Identify which cell holds the provided text, then report its [x, y] central coordinate. 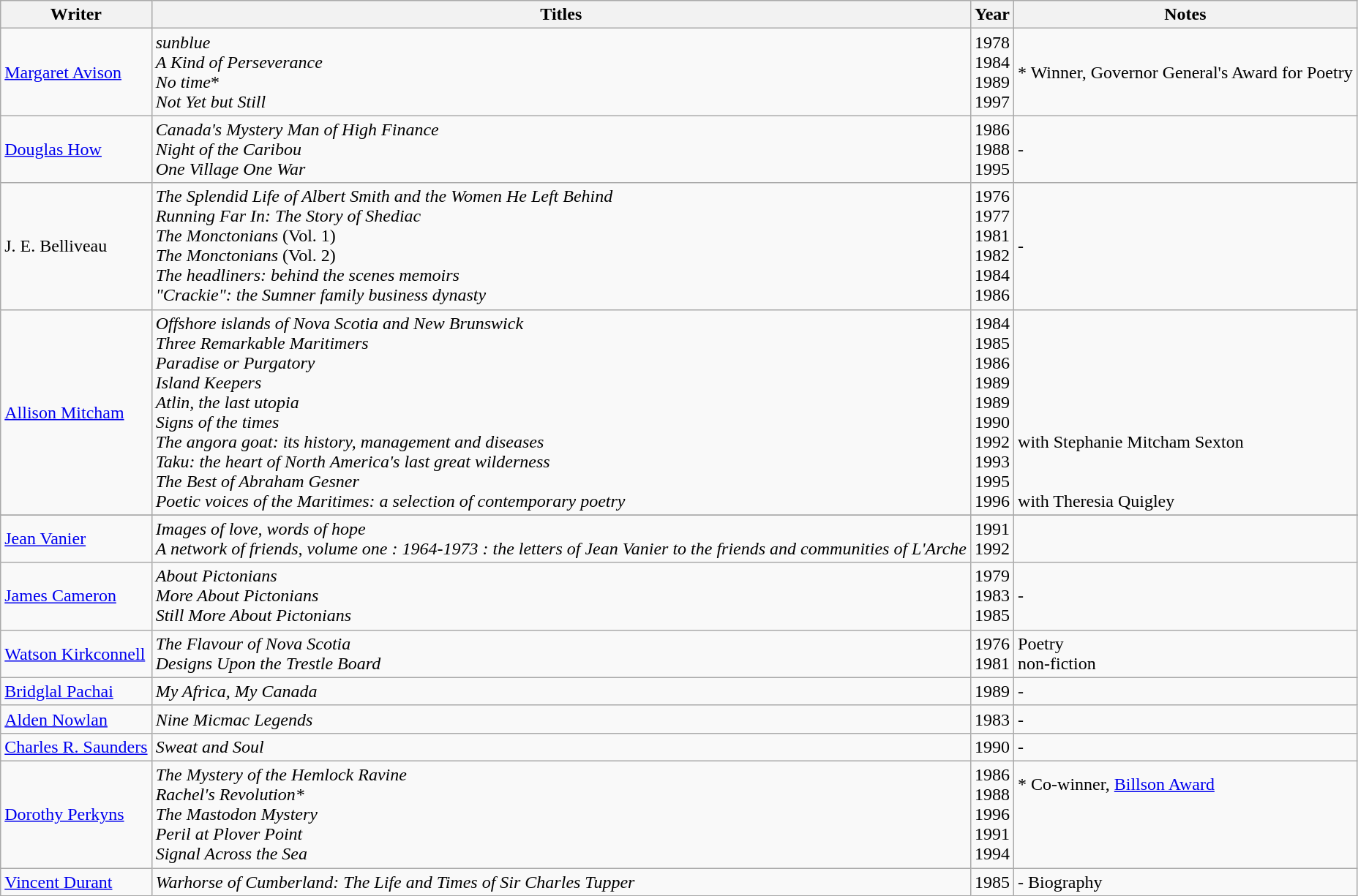
Titles [560, 15]
19761981 [992, 654]
Warhorse of Cumberland: The Life and Times of Sir Charles Tupper [560, 881]
The Flavour of Nova ScotiaDesigns Upon the Trestle Board [560, 654]
Bridglal Pachai [76, 691]
Canada's Mystery Man of High FinanceNight of the CaribouOne Village One War [560, 149]
with Stephanie Mitcham Sexton with Theresia Quigley [1185, 413]
* Co-winner, Billson Award [1185, 814]
Charles R. Saunders [76, 747]
Poetrynon-fiction [1185, 654]
My Africa, My Canada [560, 691]
19861988199619911994 [992, 814]
1978198419891997 [992, 72]
Vincent Durant [76, 881]
Dorothy Perkyns [76, 814]
The Mystery of the Hemlock RavineRachel's Revolution*The Mastodon MysteryPeril at Plover PointSignal Across the Sea [560, 814]
J. E. Belliveau [76, 246]
Allison Mitcham [76, 413]
Images of love, words of hope A network of friends, volume one : 1964-1973 : the letters of Jean Vanier to the friends and communities of L'Arche [560, 538]
sunblueA Kind of PerseveranceNo time*Not Yet but Still [560, 72]
Watson Kirkconnell [76, 654]
Nine Micmac Legends [560, 719]
Writer [76, 15]
197619771981198219841986 [992, 246]
Margaret Avison [76, 72]
Jean Vanier [76, 538]
198619881995 [992, 149]
Alden Nowlan [76, 719]
1990 [992, 747]
About PictoniansMore About PictoniansStill More About Pictonians [560, 596]
1985 [992, 881]
1983 [992, 719]
Douglas How [76, 149]
James Cameron [76, 596]
Year [992, 15]
197919831985 [992, 596]
1989 [992, 691]
1984198519861989198919901992199319951996 [992, 413]
Notes [1185, 15]
Sweat and Soul [560, 747]
19911992 [992, 538]
* Winner, Governor General's Award for Poetry [1185, 72]
- Biography [1185, 881]
